Output the (x, y) coordinate of the center of the cell containing the given text.  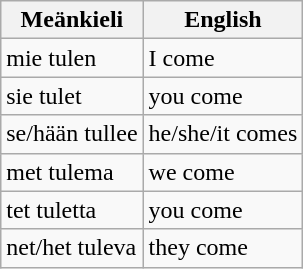
I come (223, 58)
net/het tuleva (72, 248)
we come (223, 172)
Meänkieli (72, 20)
tet tuletta (72, 210)
mie tulen (72, 58)
he/she/it comes (223, 134)
English (223, 20)
sie tulet (72, 96)
they come (223, 248)
met tulema (72, 172)
se/hään tullee (72, 134)
